Detect which cell encompasses the target text, then output its (x, y) center coordinate. 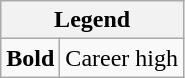
Bold (30, 58)
Career high (122, 58)
Legend (92, 20)
